Provide the [X, Y] coordinate of the cell's center where the given text is located.  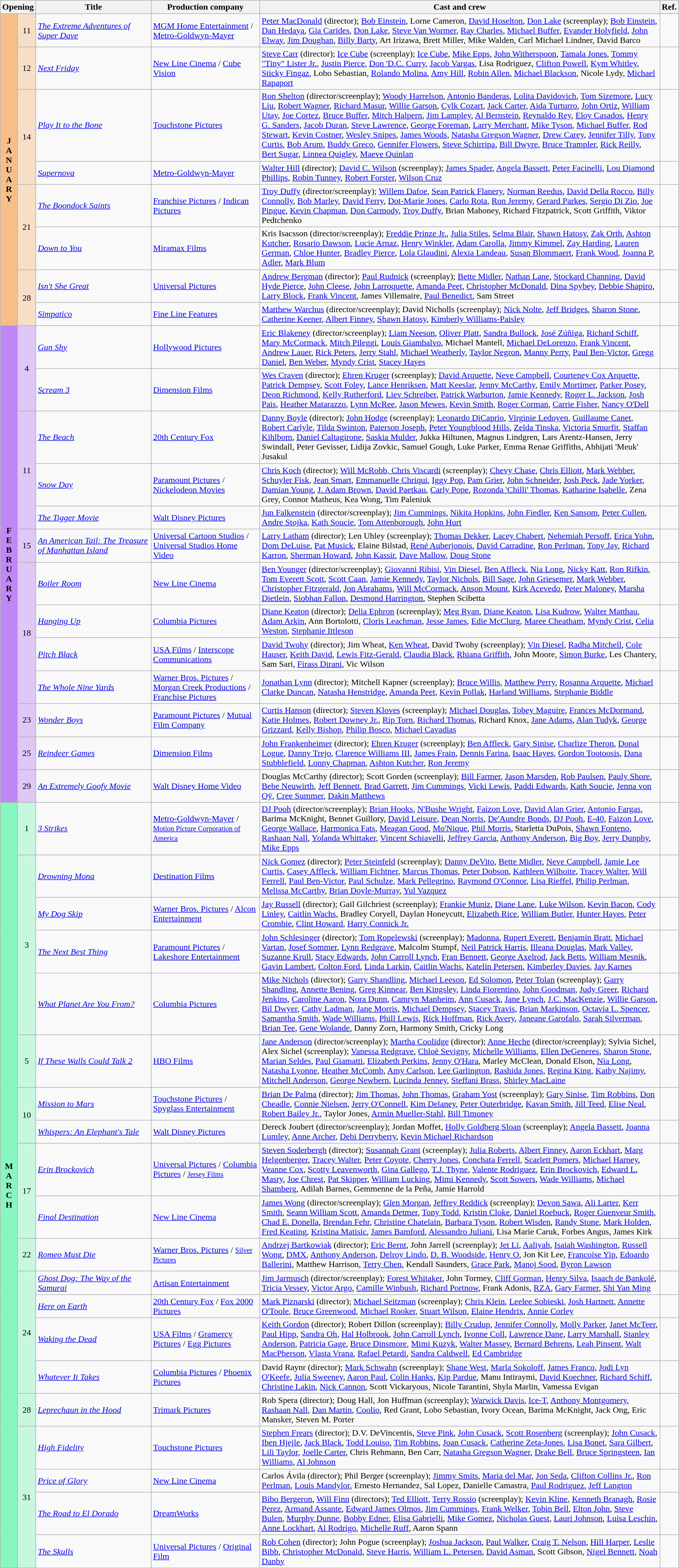
Universal Pictures [206, 286]
Universal Cartoon Studios / Universal Studios Home Video [206, 546]
Franchise Pictures / Indican Pictures [206, 205]
Fine Line Features [206, 314]
The Whole Nine Yards [93, 687]
Metro-Goldwyn-Mayer [206, 173]
Here on Earth [93, 1306]
Scream 3 [93, 389]
14 [27, 137]
Erin Brockovich [93, 1170]
Waking the Dead [93, 1339]
Play It to the Bone [93, 125]
My Dog Skip [93, 914]
3 [27, 945]
Destination Films [206, 876]
The Boondock Saints [93, 205]
24 [27, 1332]
25 [27, 753]
Whatever It Takes [93, 1377]
The Beach [93, 437]
The Skulls [93, 1551]
Warner Bros. Pictures / Silver Pictures [206, 1255]
1 [27, 829]
31 [27, 1497]
5 [27, 1061]
Metro-Goldwyn-Mayer / Motion Picture Corporation of America [206, 829]
15 [27, 546]
Price of Glory [93, 1480]
21 [27, 227]
Warner Bros. Pictures / Morgan Creek Productions / Franchise Pictures [206, 687]
Supernova [93, 173]
MGM Home Entertainment / Metro-Goldwyn-Mayer [206, 30]
22 [27, 1255]
20th Century Fox / Fox 2000 Pictures [206, 1306]
DreamWorks [206, 1513]
4 [27, 368]
The Next Best Thing [93, 951]
Pitch Black [93, 654]
Hanging Up [93, 621]
Universal Pictures / Columbia Pictures / Jersey Films [206, 1170]
3 Strikes [93, 829]
The Road to El Dorado [93, 1513]
Cast and crew [460, 7]
Touchstone Pictures / Spyglass Entertainment [206, 1104]
Simpatico [93, 314]
The Tigger Movie [93, 518]
Wonder Boys [93, 720]
FEBRUARY [9, 564]
12 [27, 68]
Boiler Room [93, 583]
Ghost Dog: The Way of the Samurai [93, 1283]
Universal Pictures / Original Film [206, 1551]
Romeo Must Die [93, 1255]
Drowning Mona [93, 876]
23 [27, 720]
Isn't She Great [93, 286]
Walt Disney Home Video [206, 786]
Hollywood Pictures [206, 347]
Paramount Pictures / Mutual Film Company [206, 720]
Columbia Pictures / Phoenix Pictures [206, 1377]
An American Tail: The Treasure of Manhattan Island [93, 546]
18 [27, 633]
Snow Day [93, 485]
Production company [206, 7]
JANUARY [9, 170]
The Extreme Adventures of Super Dave [93, 30]
Miramax Films [206, 248]
An Extremely Goofy Movie [93, 786]
20th Century Fox [206, 437]
USA Films / Interscope Communications [206, 654]
Opening [18, 7]
Title [93, 7]
Final Destination [93, 1217]
Ref. [669, 7]
Artisan Entertainment [206, 1283]
17 [27, 1191]
USA Films / Gramercy Pictures / Egg Pictures [206, 1339]
If These Walls Could Talk 2 [93, 1061]
Paramount Pictures / Nickelodeon Movies [206, 485]
New Line Cinema / Cube Vision [206, 68]
Reindeer Games [93, 753]
Whispers: An Elephant's Tale [93, 1132]
Down to You [93, 248]
Next Friday [93, 68]
Leprechaun in the Hood [93, 1410]
MARCH [9, 1185]
What Planet Are You From? [93, 1004]
Gun Shy [93, 347]
Trimark Pictures [206, 1410]
10 [27, 1115]
High Fidelity [93, 1447]
HBO Films [206, 1061]
Warner Bros. Pictures / Alcon Entertainment [206, 914]
Paramount Pictures / Lakeshore Entertainment [206, 951]
Mission to Mars [93, 1104]
29 [27, 786]
